Detect which cell encompasses the target text, then output its (X, Y) center coordinate. 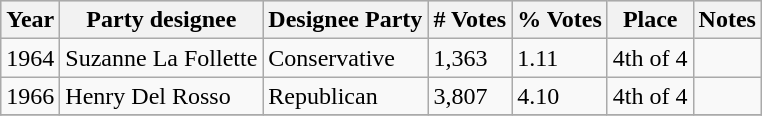
Conservative (346, 58)
1964 (30, 58)
1.11 (560, 58)
1,363 (470, 58)
Year (30, 20)
Notes (727, 20)
4.10 (560, 96)
Republican (346, 96)
3,807 (470, 96)
1966 (30, 96)
% Votes (560, 20)
Party designee (162, 20)
# Votes (470, 20)
Henry Del Rosso (162, 96)
Suzanne La Follette (162, 58)
Designee Party (346, 20)
Place (650, 20)
